Pinpoint the cell where the given text exists, returning its [X, Y] midpoint coordinate. 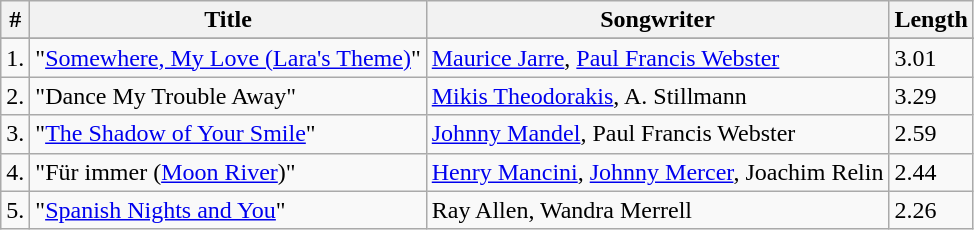
3. [16, 134]
Henry Mancini, Johnny Mercer, Joachim Relin [658, 172]
2.44 [931, 172]
Johnny Mandel, Paul Francis Webster [658, 134]
Length [931, 20]
Songwriter [658, 20]
Maurice Jarre, Paul Francis Webster [658, 58]
Mikis Theodorakis, A. Stillmann [658, 96]
1. [16, 58]
Ray Allen, Wandra Merrell [658, 210]
3.01 [931, 58]
"Somewhere, My Love (Lara's Theme)" [228, 58]
2.26 [931, 210]
"Dance My Trouble Away" [228, 96]
5. [16, 210]
# [16, 20]
"Spanish Nights and You" [228, 210]
4. [16, 172]
2.59 [931, 134]
"The Shadow of Your Smile" [228, 134]
3.29 [931, 96]
2. [16, 96]
Title [228, 20]
"Für immer (Moon River)" [228, 172]
